Search for the cell housing the specified text and yield its [x, y] center coordinate. 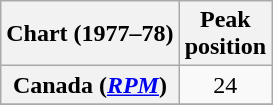
Chart (1977–78) [90, 34]
Canada (RPM) [90, 85]
24 [225, 85]
Peak position [225, 34]
